Capture the cell that displays the provided text and extract its (x, y) central coordinate. 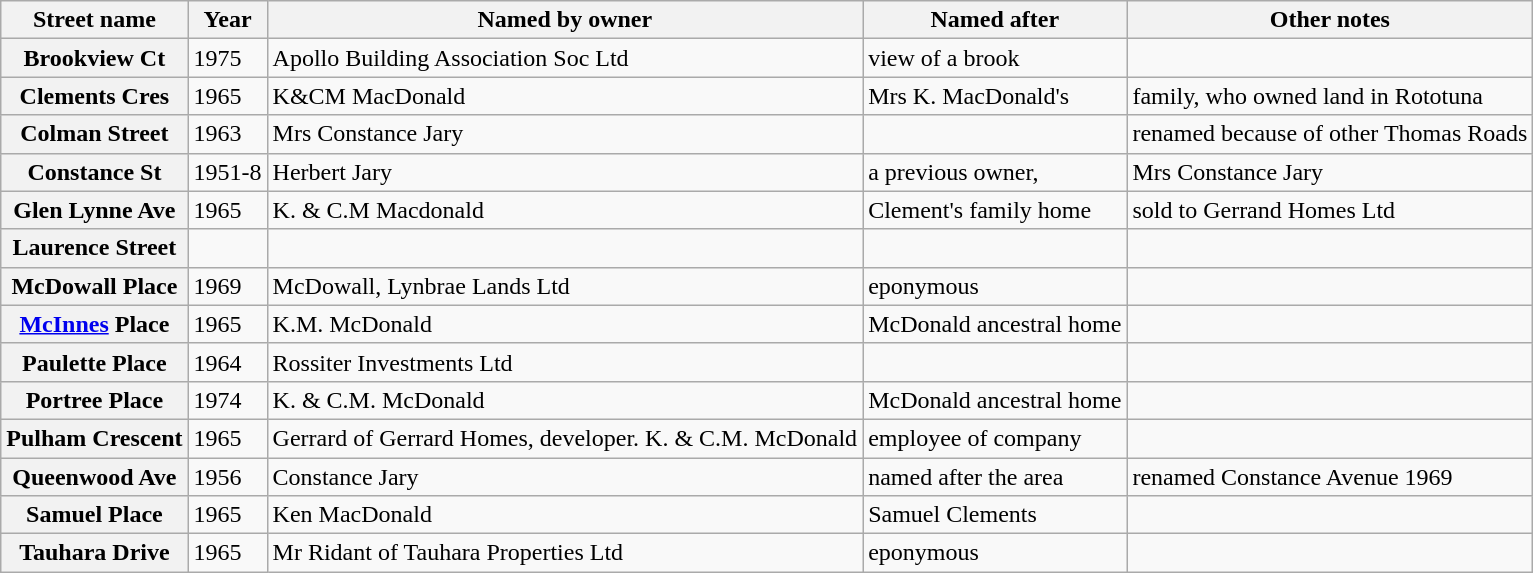
renamed Constance Avenue 1969 (1330, 477)
Rossiter Investments Ltd (565, 362)
Samuel Clements (995, 515)
Ken MacDonald (565, 515)
Mr Ridant of Tauhara Properties Ltd (565, 553)
Pulham Crescent (94, 438)
Queenwood Ave (94, 477)
Portree Place (94, 400)
1975 (228, 58)
Named by owner (565, 20)
K&CM MacDonald (565, 96)
1963 (228, 134)
Gerrard of Gerrard Homes, developer. K. & C.M. McDonald (565, 438)
view of a brook (995, 58)
Laurence Street (94, 248)
Year (228, 20)
Herbert Jary (565, 172)
K. & C.M Macdonald (565, 210)
K.M. McDonald (565, 324)
Brookview Ct (94, 58)
Constance Jary (565, 477)
employee of company (995, 438)
1951-8 (228, 172)
Named after (995, 20)
Mrs K. MacDonald's (995, 96)
Colman Street (94, 134)
McDowall, Lynbrae Lands Ltd (565, 286)
1956 (228, 477)
1974 (228, 400)
Glen Lynne Ave (94, 210)
Apollo Building Association Soc Ltd (565, 58)
1969 (228, 286)
Clement's family home (995, 210)
renamed because of other Thomas Roads (1330, 134)
Other notes (1330, 20)
named after the area (995, 477)
1964 (228, 362)
McInnes Place (94, 324)
Paulette Place (94, 362)
family, who owned land in Rototuna (1330, 96)
sold to Gerrand Homes Ltd (1330, 210)
a previous owner, (995, 172)
McDowall Place (94, 286)
Tauhara Drive (94, 553)
K. & C.M. McDonald (565, 400)
Constance St (94, 172)
Street name (94, 20)
Clements Cres (94, 96)
Samuel Place (94, 515)
